Pinpoint the cell where the given text exists, returning its (X, Y) midpoint coordinate. 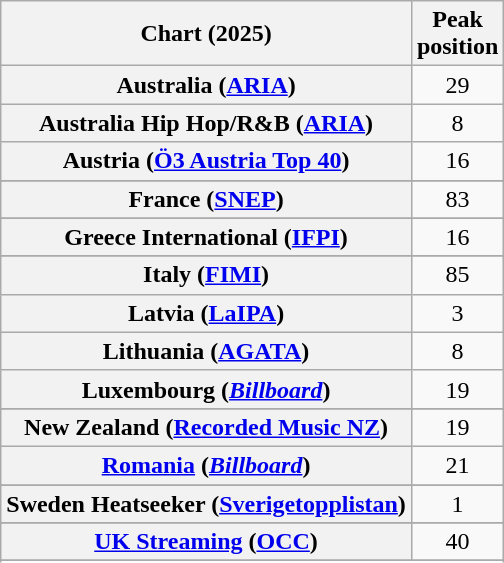
Peakposition (457, 34)
Australia Hip Hop/R&B (ARIA) (206, 123)
40 (457, 542)
Sweden Heatseeker (Sverigetopplistan) (206, 503)
Latvia (LaIPA) (206, 313)
New Zealand (Recorded Music NZ) (206, 427)
83 (457, 199)
Austria (Ö3 Austria Top 40) (206, 161)
Romania (Billboard) (206, 465)
29 (457, 85)
Australia (ARIA) (206, 85)
France (SNEP) (206, 199)
21 (457, 465)
3 (457, 313)
Italy (FIMI) (206, 275)
Chart (2025) (206, 34)
Greece International (IFPI) (206, 237)
UK Streaming (OCC) (206, 542)
85 (457, 275)
1 (457, 503)
Lithuania (AGATA) (206, 351)
Luxembourg (Billboard) (206, 389)
